Output the [x, y] coordinate of the center of the cell containing the given text.  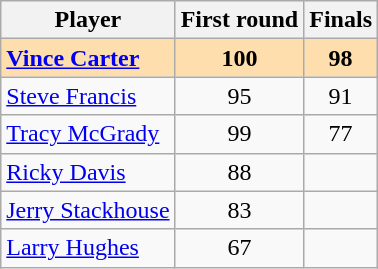
Finals [341, 20]
77 [341, 134]
95 [240, 96]
83 [240, 210]
Player [88, 20]
99 [240, 134]
Ricky Davis [88, 172]
67 [240, 248]
Steve Francis [88, 96]
Vince Carter [88, 58]
Tracy McGrady [88, 134]
Jerry Stackhouse [88, 210]
Larry Hughes [88, 248]
First round [240, 20]
91 [341, 96]
88 [240, 172]
98 [341, 58]
100 [240, 58]
